Extract the (X, Y) coordinate from the center of the cell holding the provided text.  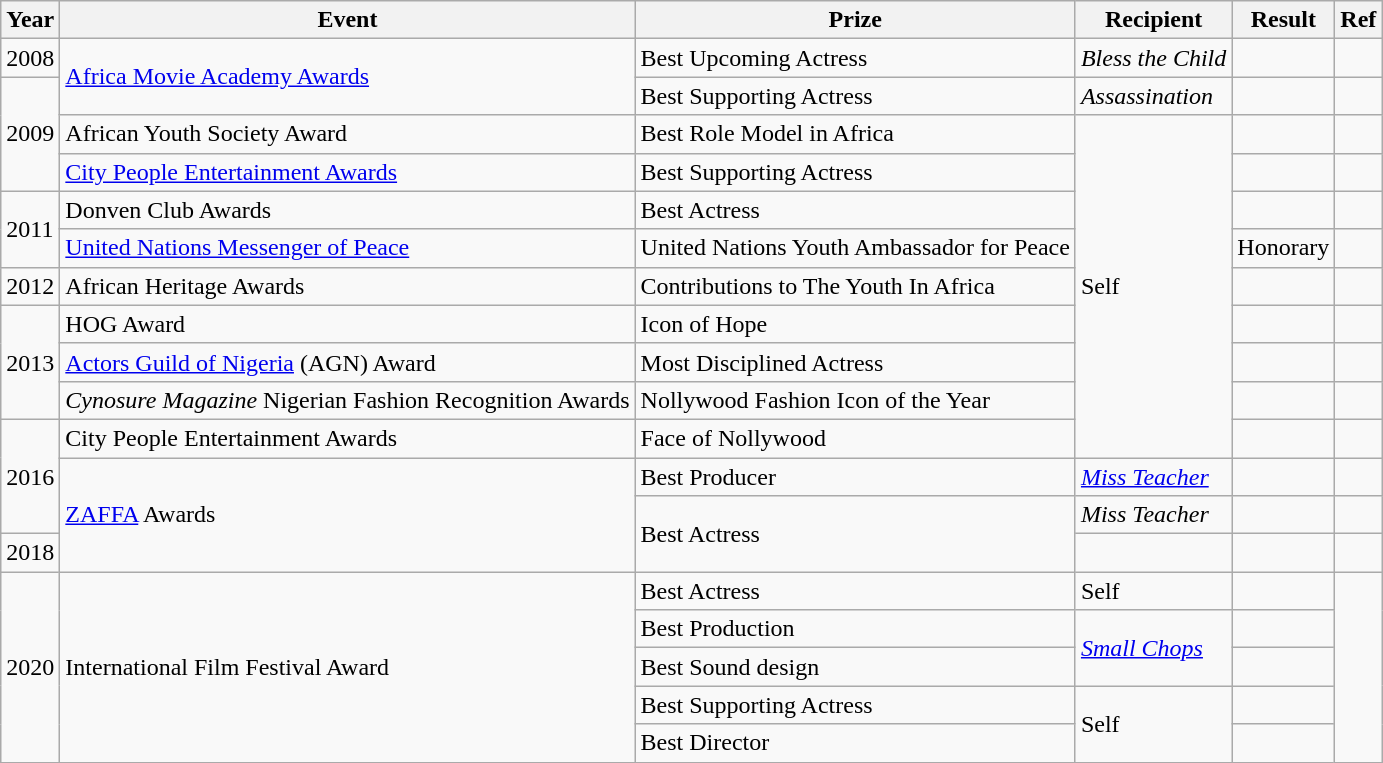
2012 (30, 286)
2018 (30, 553)
Ref (1358, 20)
Nollywood Fashion Icon of the Year (855, 400)
United Nations Youth Ambassador for Peace (855, 248)
Prize (855, 20)
Actors Guild of Nigeria (AGN) Award (348, 362)
United Nations Messenger of Peace (348, 248)
HOG Award (348, 324)
International Film Festival Award (348, 667)
Best Producer (855, 477)
Recipient (1153, 20)
Face of Nollywood (855, 438)
African Youth Society Award (348, 134)
Africa Movie Academy Awards (348, 77)
Best Upcoming Actress (855, 58)
Donven Club Awards (348, 210)
Cynosure Magazine Nigerian Fashion Recognition Awards (348, 400)
2011 (30, 229)
Contributions to The Youth In Africa (855, 286)
Honorary (1284, 248)
Best Role Model in Africa (855, 134)
ZAFFA Awards (348, 515)
Best Sound design (855, 667)
Most Disciplined Actress (855, 362)
2020 (30, 667)
Event (348, 20)
2016 (30, 476)
2013 (30, 362)
African Heritage Awards (348, 286)
Best Production (855, 629)
2008 (30, 58)
Best Director (855, 743)
Assassination (1153, 96)
Bless the Child (1153, 58)
Icon of Hope (855, 324)
2009 (30, 134)
Year (30, 20)
Result (1284, 20)
Small Chops (1153, 648)
